From the cell containing the given text, extract its center point as [X, Y] coordinate. 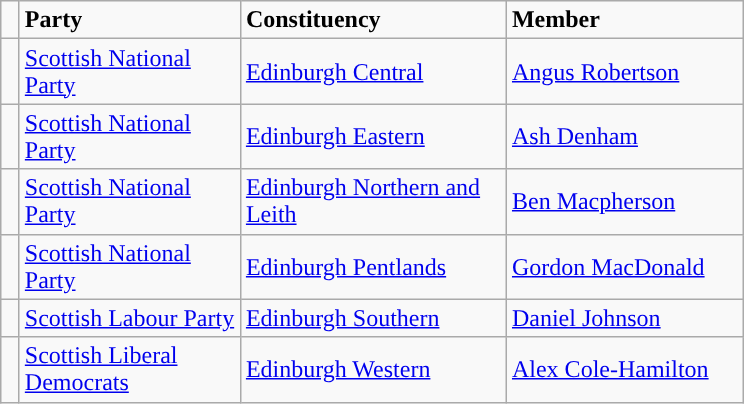
Member [624, 20]
Scottish Liberal Democrats [130, 370]
Edinburgh Eastern [373, 136]
Alex Cole-Hamilton [624, 370]
Edinburgh Western [373, 370]
Edinburgh Northern and Leith [373, 202]
Daniel Johnson [624, 318]
Edinburgh Pentlands [373, 266]
Gordon MacDonald [624, 266]
Party [130, 20]
Ash Denham [624, 136]
Constituency [373, 20]
Edinburgh Central [373, 72]
Edinburgh Southern [373, 318]
Angus Robertson [624, 72]
Scottish Labour Party [130, 318]
Ben Macpherson [624, 202]
